Pinpoint the cell where the given text exists, returning its (x, y) midpoint coordinate. 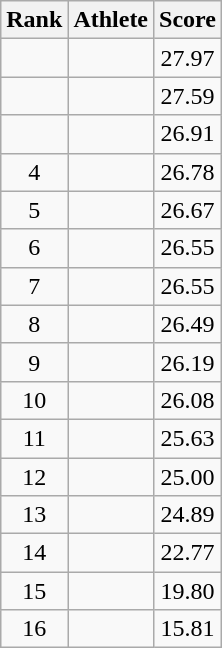
26.78 (188, 172)
26.19 (188, 362)
27.97 (188, 58)
19.80 (188, 591)
4 (34, 172)
25.00 (188, 477)
26.91 (188, 134)
11 (34, 438)
5 (34, 210)
8 (34, 324)
Rank (34, 20)
9 (34, 362)
26.08 (188, 400)
14 (34, 553)
16 (34, 629)
15.81 (188, 629)
6 (34, 248)
25.63 (188, 438)
7 (34, 286)
13 (34, 515)
24.89 (188, 515)
26.49 (188, 324)
12 (34, 477)
10 (34, 400)
26.67 (188, 210)
22.77 (188, 553)
27.59 (188, 96)
15 (34, 591)
Athlete (111, 20)
Score (188, 20)
